Return the (x, y) coordinate for the center point of the cell that contains the specified text.  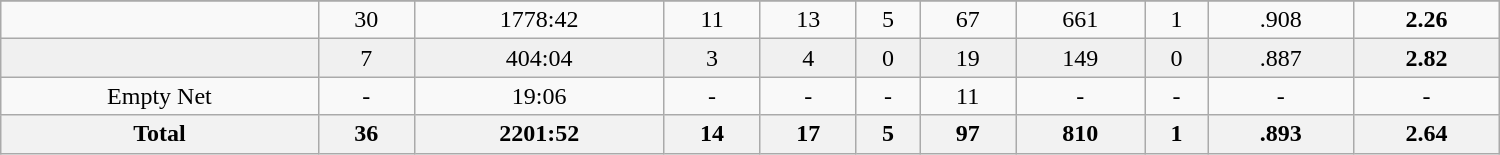
2.82 (1427, 58)
810 (1080, 134)
.893 (1281, 134)
30 (366, 20)
14 (712, 134)
19 (968, 58)
404:04 (539, 58)
2201:52 (539, 134)
2.64 (1427, 134)
13 (808, 20)
Total (160, 134)
149 (1080, 58)
4 (808, 58)
36 (366, 134)
3 (712, 58)
19:06 (539, 96)
7 (366, 58)
67 (968, 20)
97 (968, 134)
.908 (1281, 20)
2.26 (1427, 20)
1778:42 (539, 20)
661 (1080, 20)
.887 (1281, 58)
Empty Net (160, 96)
17 (808, 134)
